Find where the given text appears and provide that cell's center as (X, Y) coordinate. 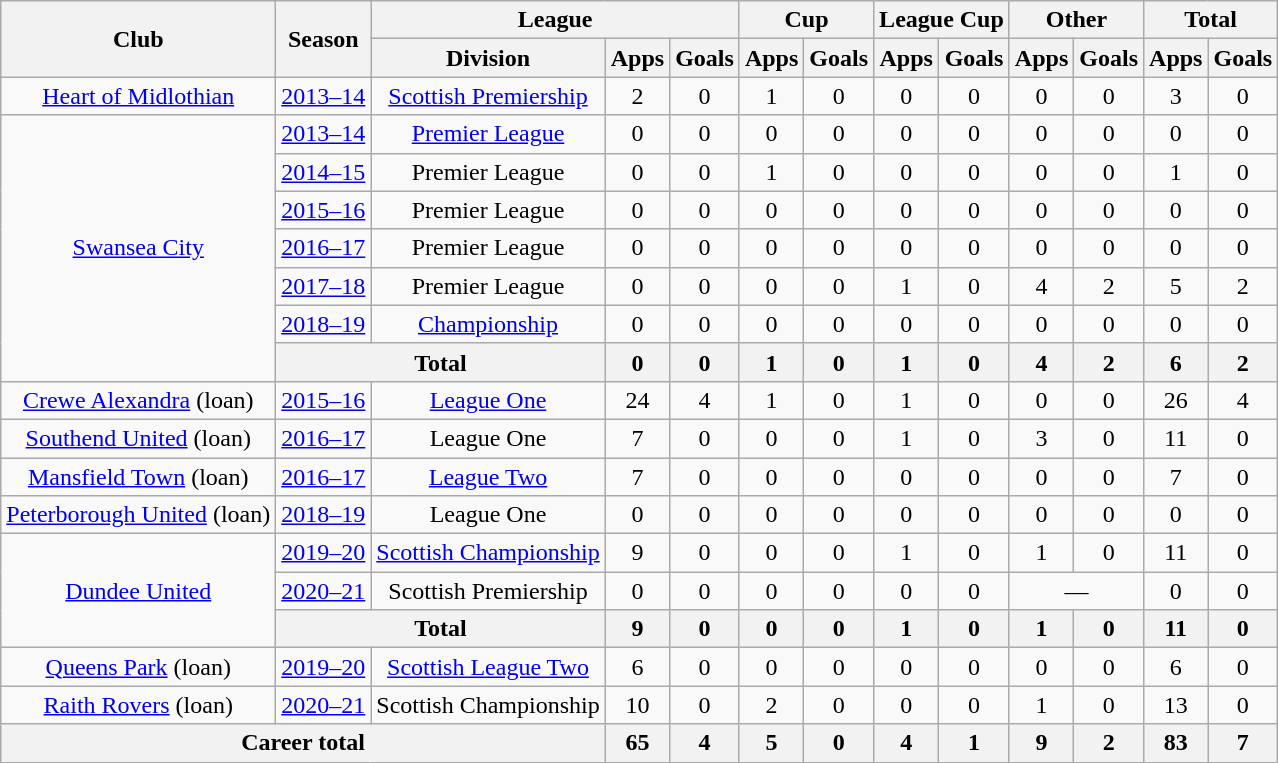
Scottish League Two (488, 667)
10 (637, 705)
2014–15 (324, 172)
2017–18 (324, 286)
League Two (488, 477)
Raith Rovers (loan) (138, 705)
Mansfield Town (loan) (138, 477)
Championship (488, 324)
Swansea City (138, 248)
Division (488, 58)
65 (637, 743)
Southend United (loan) (138, 438)
Queens Park (loan) (138, 667)
League Cup (942, 20)
Heart of Midlothian (138, 96)
Other (1076, 20)
Crewe Alexandra (loan) (138, 400)
Peterborough United (loan) (138, 515)
83 (1176, 743)
Club (138, 39)
Career total (303, 743)
— (1076, 591)
26 (1176, 400)
Season (324, 39)
24 (637, 400)
League (556, 20)
13 (1176, 705)
Cup (806, 20)
Dundee United (138, 591)
